Provide the (X, Y) coordinate of the cell's center where the given text is located.  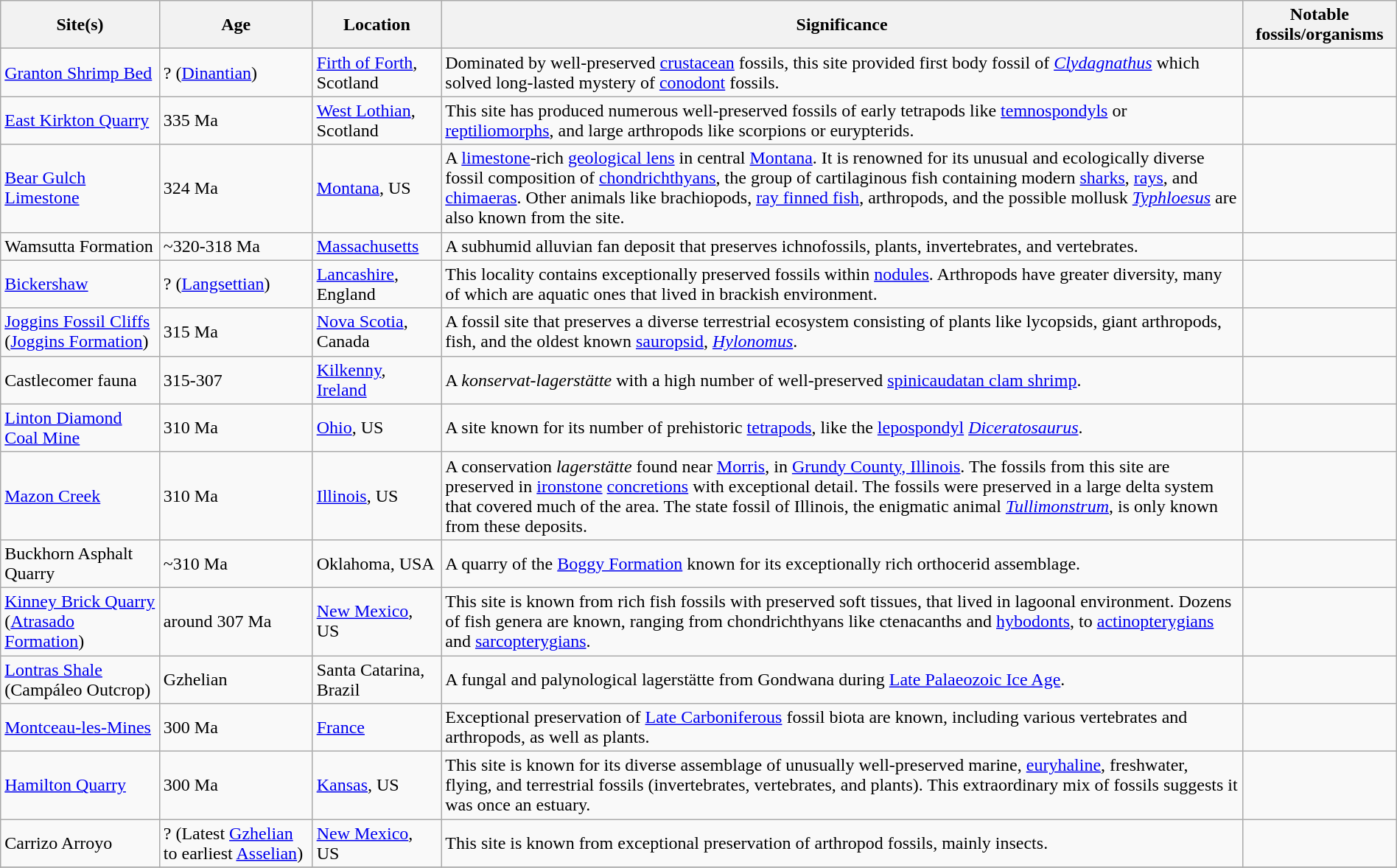
Illinois, US (377, 495)
Location (377, 25)
A site known for its number of prehistoric tetrapods, like the lepospondyl Diceratosaurus. (842, 427)
around 307 Ma (236, 621)
Exceptional preservation of Late Carboniferous fossil biota are known, including various vertebrates and arthropods, as well as plants. (842, 728)
? (Dinantian) (236, 72)
Granton Shrimp Bed (80, 72)
~310 Ma (236, 563)
France (377, 728)
A konservat-lagerstätte with a high number of well-preserved spinicaudatan clam shrimp. (842, 380)
? (Latest Gzhelian to earliest Asselian) (236, 843)
Ohio, US (377, 427)
Carrizo Arroyo (80, 843)
A subhumid alluvian fan deposit that preserves ichnofossils, plants, invertebrates, and vertebrates. (842, 246)
Santa Catarina, Brazil (377, 679)
Wamsutta Formation (80, 246)
Significance (842, 25)
East Kirkton Quarry (80, 121)
Kinney Brick Quarry (Atrasado Formation) (80, 621)
~320-318 Ma (236, 246)
Gzhelian (236, 679)
Linton Diamond Coal Mine (80, 427)
Lancashire, England (377, 284)
Bickershaw (80, 284)
? (Langsettian) (236, 284)
A quarry of the Boggy Formation known for its exceptionally rich orthocerid assemblage. (842, 563)
Castlecomer fauna (80, 380)
Joggins Fossil Cliffs (Joggins Formation) (80, 332)
Mazon Creek (80, 495)
315-307 (236, 380)
Lontras Shale (Campáleo Outcrop) (80, 679)
This site is known from exceptional preservation of arthropod fossils, mainly insects. (842, 843)
324 Ma (236, 189)
Notable fossils/organisms (1319, 25)
Hamilton Quarry (80, 785)
Kansas, US (377, 785)
Site(s) (80, 25)
Nova Scotia, Canada (377, 332)
335 Ma (236, 121)
West Lothian, Scotland (377, 121)
Buckhorn Asphalt Quarry (80, 563)
Age (236, 25)
Kilkenny, Ireland (377, 380)
Massachusetts (377, 246)
Montana, US (377, 189)
Montceau-les-Mines (80, 728)
315 Ma (236, 332)
A fungal and palynological lagerstätte from Gondwana during Late Palaeozoic Ice Age. (842, 679)
Firth of Forth, Scotland (377, 72)
Bear Gulch Limestone (80, 189)
Oklahoma, USA (377, 563)
